Identify which cell holds the provided text, then report its (X, Y) central coordinate. 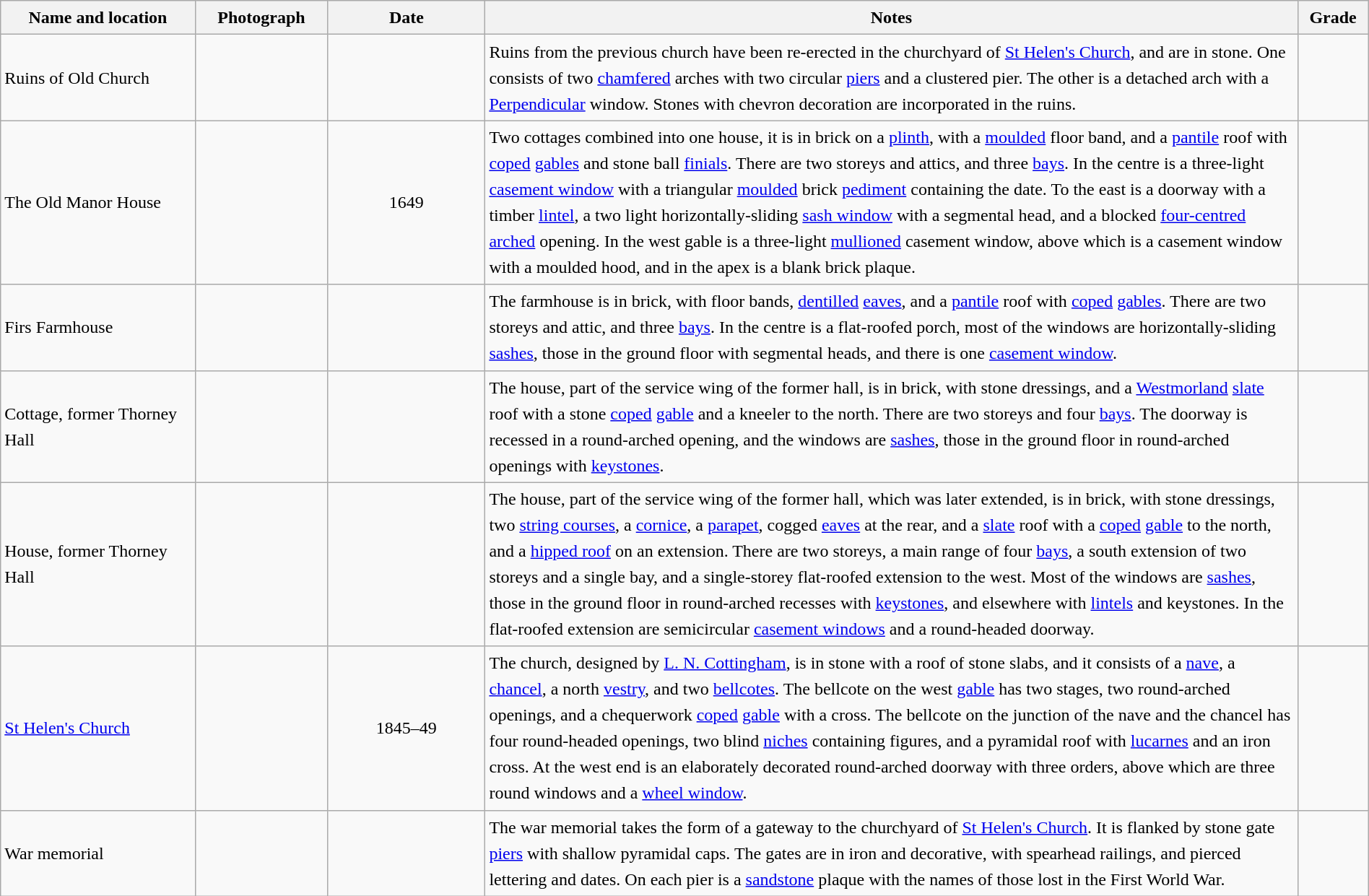
Notes (891, 17)
Grade (1333, 17)
Ruins of Old Church (98, 78)
1649 (407, 202)
War memorial (98, 853)
Name and location (98, 17)
Photograph (261, 17)
Cottage, former Thorney Hall (98, 426)
House, former Thorney Hall (98, 565)
Date (407, 17)
Firs Farmhouse (98, 328)
1845–49 (407, 728)
St Helen's Church (98, 728)
The Old Manor House (98, 202)
